Pinpoint the cell where the given text exists, returning its [X, Y] midpoint coordinate. 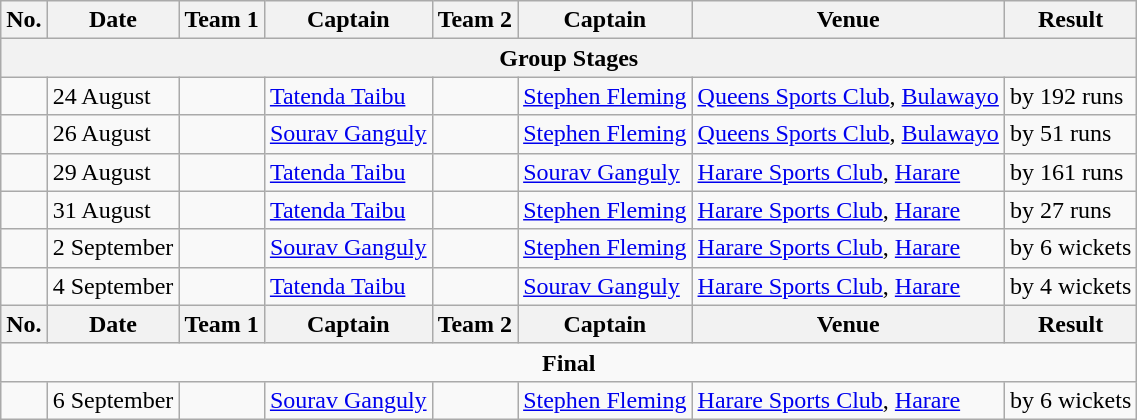
Group Stages [569, 58]
26 August [113, 134]
6 September [113, 400]
by 27 runs [1070, 210]
29 August [113, 172]
31 August [113, 210]
by 51 runs [1070, 134]
2 September [113, 248]
Final [569, 362]
24 August [113, 96]
4 September [113, 286]
by 4 wickets [1070, 286]
by 161 runs [1070, 172]
by 192 runs [1070, 96]
